Find where the given text appears and provide that cell's center as (X, Y) coordinate. 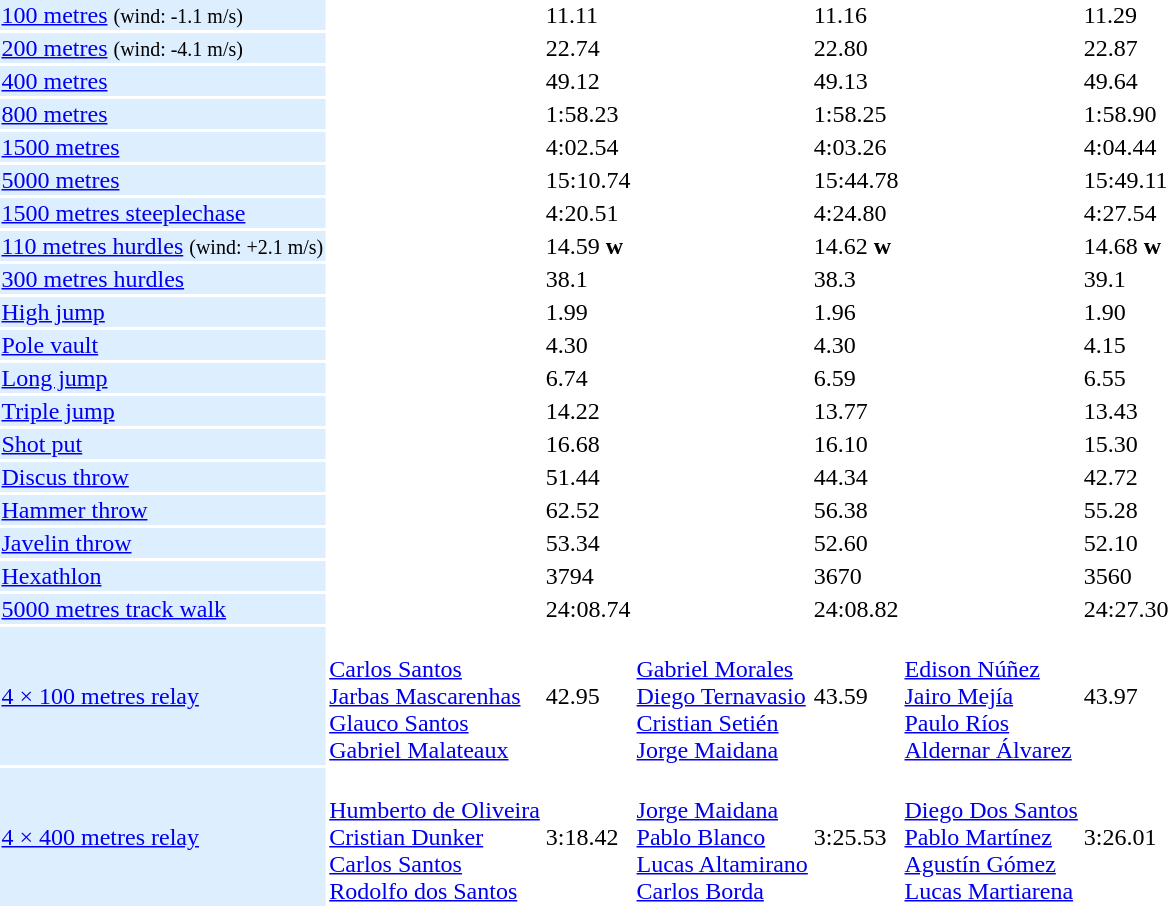
Long jump (162, 378)
110 metres hurdles (wind: +2.1 m/s) (162, 246)
4:02.54 (588, 147)
3:18.42 (588, 837)
300 metres hurdles (162, 279)
43.59 (856, 696)
Pole vault (162, 345)
Hammer throw (162, 510)
62.52 (588, 510)
4:20.51 (588, 213)
3670 (856, 576)
38.3 (856, 279)
1.99 (588, 312)
1:58.25 (856, 114)
14.22 (588, 411)
3:25.53 (856, 837)
3794 (588, 576)
Humberto de Oliveira Cristian Dunker Carlos Santos Rodolfo dos Santos (435, 837)
15:10.74 (588, 180)
800 metres (162, 114)
1:58.23 (588, 114)
6.59 (856, 378)
15:44.78 (856, 180)
11.11 (588, 15)
Gabriel Morales Diego Ternavasio Cristian Setién Jorge Maidana (722, 696)
16.68 (588, 444)
24:08.82 (856, 609)
53.34 (588, 543)
5000 metres (162, 180)
Hexathlon (162, 576)
Shot put (162, 444)
5000 metres track walk (162, 609)
56.38 (856, 510)
13.77 (856, 411)
51.44 (588, 477)
42.95 (588, 696)
4:03.26 (856, 147)
22.80 (856, 48)
4:24.80 (856, 213)
24:08.74 (588, 609)
200 metres (wind: -4.1 m/s) (162, 48)
4 × 100 metres relay (162, 696)
1500 metres (162, 147)
1500 metres steeplechase (162, 213)
Javelin throw (162, 543)
44.34 (856, 477)
14.59 w (588, 246)
52.60 (856, 543)
14.62 w (856, 246)
4 × 400 metres relay (162, 837)
16.10 (856, 444)
49.12 (588, 81)
49.13 (856, 81)
Jorge Maidana Pablo Blanco Lucas Altamirano Carlos Borda (722, 837)
High jump (162, 312)
Triple jump (162, 411)
100 metres (wind: -1.1 m/s) (162, 15)
11.16 (856, 15)
Diego Dos Santos Pablo Martínez Agustín Gómez Lucas Martiarena (991, 837)
400 metres (162, 81)
Carlos Santos Jarbas Mascarenhas Glauco Santos Gabriel Malateaux (435, 696)
Edison Núñez Jairo Mejía Paulo Ríos Aldernar Álvarez (991, 696)
38.1 (588, 279)
1.96 (856, 312)
6.74 (588, 378)
22.74 (588, 48)
Discus throw (162, 477)
